Return the [x, y] coordinate for the center point of the cell that contains the specified text.  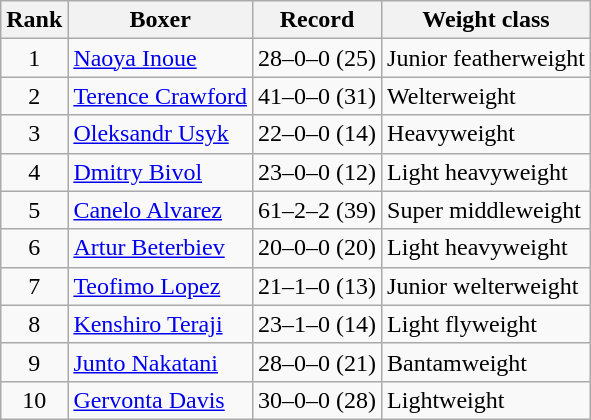
9 [34, 362]
Super middleweight [486, 210]
Bantamweight [486, 362]
22–0–0 (14) [316, 134]
28–0–0 (25) [316, 58]
Weight class [486, 20]
Lightweight [486, 400]
30–0–0 (28) [316, 400]
Light flyweight [486, 324]
2 [34, 96]
7 [34, 286]
Boxer [160, 20]
41–0–0 (31) [316, 96]
Artur Beterbiev [160, 248]
Teofimo Lopez [160, 286]
Dmitry Bivol [160, 172]
Gervonta Davis [160, 400]
4 [34, 172]
23–0–0 (12) [316, 172]
28–0–0 (21) [316, 362]
Rank [34, 20]
Kenshiro Teraji [160, 324]
23–1–0 (14) [316, 324]
Junior welterweight [486, 286]
20–0–0 (20) [316, 248]
Terence Crawford [160, 96]
Naoya Inoue [160, 58]
21–1–0 (13) [316, 286]
5 [34, 210]
61–2–2 (39) [316, 210]
1 [34, 58]
Heavyweight [486, 134]
Record [316, 20]
Welterweight [486, 96]
10 [34, 400]
6 [34, 248]
Junior featherweight [486, 58]
Oleksandr Usyk [160, 134]
Junto Nakatani [160, 362]
Canelo Alvarez [160, 210]
8 [34, 324]
3 [34, 134]
